Search for the cell housing the specified text and yield its [x, y] center coordinate. 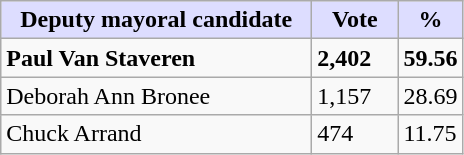
Paul Van Staveren [156, 58]
2,402 [355, 58]
474 [355, 134]
Chuck Arrand [156, 134]
Deputy mayoral candidate [156, 20]
% [430, 20]
11.75 [430, 134]
1,157 [355, 96]
59.56 [430, 58]
Vote [355, 20]
Deborah Ann Bronee [156, 96]
28.69 [430, 96]
